Detect which cell encompasses the target text, then output its [X, Y] center coordinate. 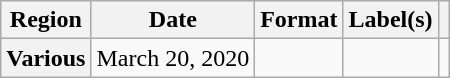
Format [299, 20]
Label(s) [390, 20]
March 20, 2020 [173, 58]
Various [46, 58]
Date [173, 20]
Region [46, 20]
